Find where the given text appears and provide that cell's center as (x, y) coordinate. 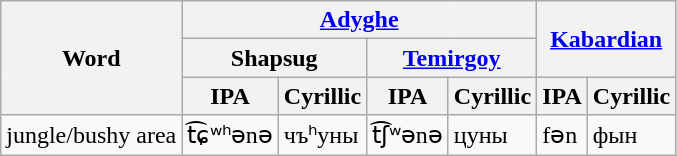
цуны (492, 135)
фын (631, 135)
Shapsug (274, 58)
fən (562, 135)
jungle/bushy area (92, 135)
t͡ʃʷənə (408, 135)
Kabardian (606, 39)
Temirgoy (452, 58)
t͡ɕʷʰənə (230, 135)
чъʰуны (322, 135)
Word (92, 58)
Adyghe (360, 20)
